Capture the cell that displays the provided text and extract its [x, y] central coordinate. 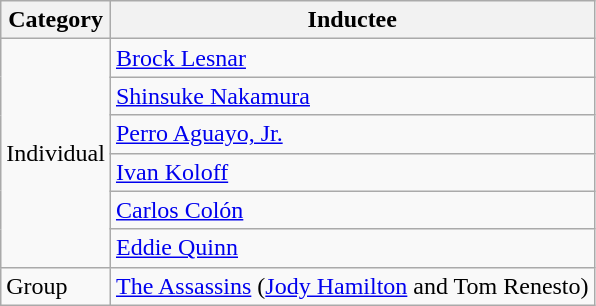
Inductee [352, 20]
Perro Aguayo, Jr. [352, 134]
Ivan Koloff [352, 172]
Brock Lesnar [352, 58]
Eddie Quinn [352, 248]
Carlos Colón [352, 210]
Shinsuke Nakamura [352, 96]
Group [56, 286]
Individual [56, 153]
The Assassins (Jody Hamilton and Tom Renesto) [352, 286]
Category [56, 20]
